Pinpoint the cell where the given text exists, returning its [X, Y] midpoint coordinate. 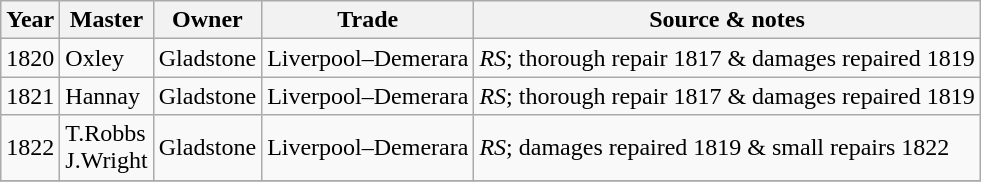
1820 [30, 58]
1822 [30, 148]
Trade [368, 20]
RS; damages repaired 1819 & small repairs 1822 [727, 148]
Oxley [106, 58]
Owner [207, 20]
Hannay [106, 96]
Year [30, 20]
Source & notes [727, 20]
Master [106, 20]
1821 [30, 96]
T.RobbsJ.Wright [106, 148]
